Find where the given text appears and provide that cell's center as (x, y) coordinate. 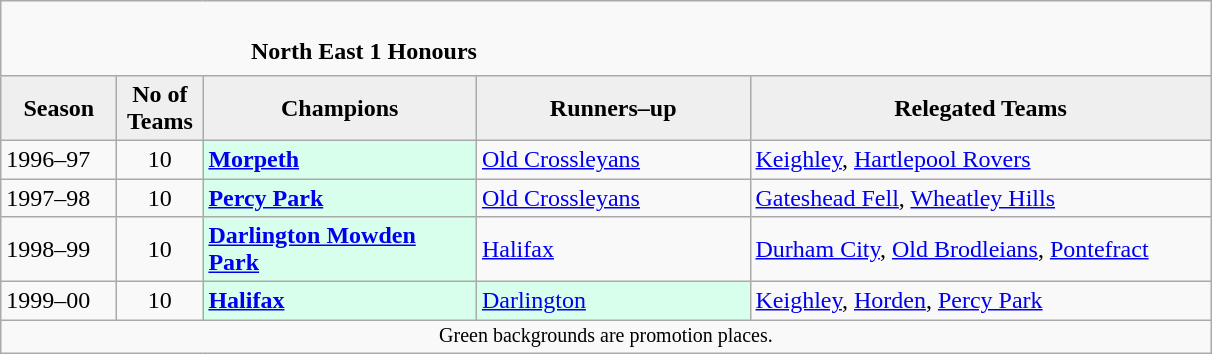
Gateshead Fell, Wheatley Hills (980, 197)
Season (59, 108)
Durham City, Old Brodleians, Pontefract (980, 250)
Darlington (613, 301)
No of Teams (160, 108)
1997–98 (59, 197)
Keighley, Hartlepool Rovers (980, 159)
Morpeth (340, 159)
Keighley, Horden, Percy Park (980, 301)
Percy Park (340, 197)
1998–99 (59, 250)
Green backgrounds are promotion places. (606, 336)
Darlington Mowden Park (340, 250)
1996–97 (59, 159)
Champions (340, 108)
Relegated Teams (980, 108)
Runners–up (613, 108)
1999–00 (59, 301)
